For the text-containing cell, return its midpoint in [x, y] coordinate format. 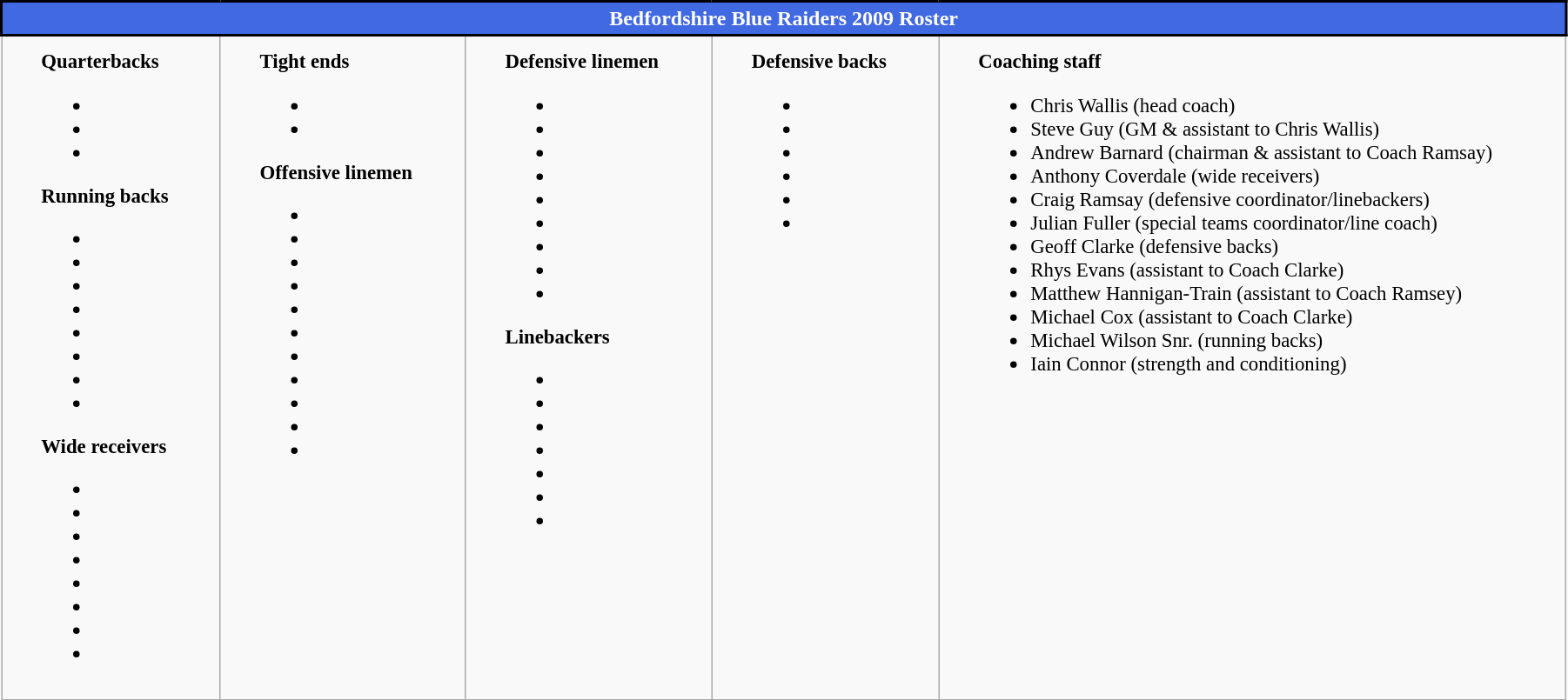
QuarterbacksRunning backsWide receivers [111, 367]
Tight endsOffensive linemen [343, 367]
Defensive linemenLinebackers [588, 367]
Defensive backs [825, 367]
Bedfordshire Blue Raiders 2009 Roster [784, 19]
